Return [X, Y] of the center of cell containing provided text 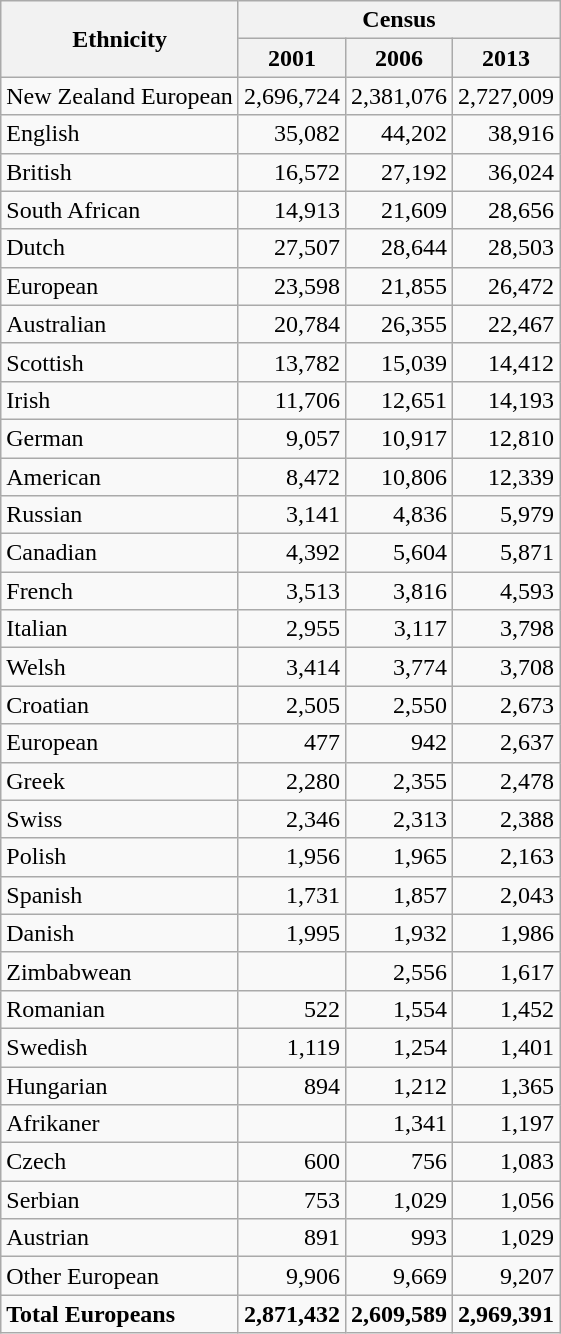
21,855 [398, 286]
600 [292, 1162]
44,202 [398, 134]
2,955 [292, 629]
Census [398, 20]
942 [398, 743]
10,806 [398, 477]
British [120, 172]
Greek [120, 781]
Other European [120, 1276]
1,341 [398, 1124]
1,554 [398, 1009]
9,669 [398, 1276]
1,617 [506, 971]
477 [292, 743]
French [120, 591]
36,024 [506, 172]
1,857 [398, 895]
2,556 [398, 971]
New Zealand European [120, 96]
Australian [120, 324]
2,727,009 [506, 96]
2001 [292, 58]
28,656 [506, 210]
Zimbabwean [120, 971]
2013 [506, 58]
10,917 [398, 438]
2,673 [506, 705]
Polish [120, 857]
3,117 [398, 629]
15,039 [398, 362]
Serbian [120, 1200]
2,313 [398, 819]
28,503 [506, 248]
Russian [120, 515]
21,609 [398, 210]
1,212 [398, 1085]
11,706 [292, 400]
753 [292, 1200]
1,995 [292, 933]
26,355 [398, 324]
1,452 [506, 1009]
28,644 [398, 248]
Afrikaner [120, 1124]
Romanian [120, 1009]
5,871 [506, 553]
Irish [120, 400]
Danish [120, 933]
2,637 [506, 743]
2,381,076 [398, 96]
27,192 [398, 172]
14,412 [506, 362]
3,774 [398, 667]
Czech [120, 1162]
2,355 [398, 781]
Welsh [120, 667]
8,472 [292, 477]
2,478 [506, 781]
13,782 [292, 362]
Spanish [120, 895]
1,254 [398, 1047]
Swiss [120, 819]
2,505 [292, 705]
Dutch [120, 248]
3,816 [398, 591]
1,932 [398, 933]
3,414 [292, 667]
2,871,432 [292, 1314]
1,197 [506, 1124]
14,193 [506, 400]
2,346 [292, 819]
3,708 [506, 667]
Hungarian [120, 1085]
12,651 [398, 400]
1,401 [506, 1047]
2,969,391 [506, 1314]
South African [120, 210]
3,141 [292, 515]
20,784 [292, 324]
9,207 [506, 1276]
2,388 [506, 819]
5,604 [398, 553]
891 [292, 1238]
26,472 [506, 286]
27,507 [292, 248]
1,986 [506, 933]
38,916 [506, 134]
Canadian [120, 553]
1,965 [398, 857]
English [120, 134]
9,057 [292, 438]
14,913 [292, 210]
1,956 [292, 857]
Swedish [120, 1047]
Austrian [120, 1238]
993 [398, 1238]
35,082 [292, 134]
12,339 [506, 477]
1,083 [506, 1162]
5,979 [506, 515]
1,365 [506, 1085]
2,609,589 [398, 1314]
1,731 [292, 895]
23,598 [292, 286]
Scottish [120, 362]
12,810 [506, 438]
1,119 [292, 1047]
2,043 [506, 895]
16,572 [292, 172]
2006 [398, 58]
2,550 [398, 705]
4,836 [398, 515]
22,467 [506, 324]
American [120, 477]
Total Europeans [120, 1314]
9,906 [292, 1276]
3,798 [506, 629]
894 [292, 1085]
German [120, 438]
4,593 [506, 591]
4,392 [292, 553]
1,056 [506, 1200]
2,696,724 [292, 96]
Italian [120, 629]
2,163 [506, 857]
Ethnicity [120, 39]
2,280 [292, 781]
522 [292, 1009]
756 [398, 1162]
Croatian [120, 705]
3,513 [292, 591]
